Find where the given text appears and provide that cell's center as (x, y) coordinate. 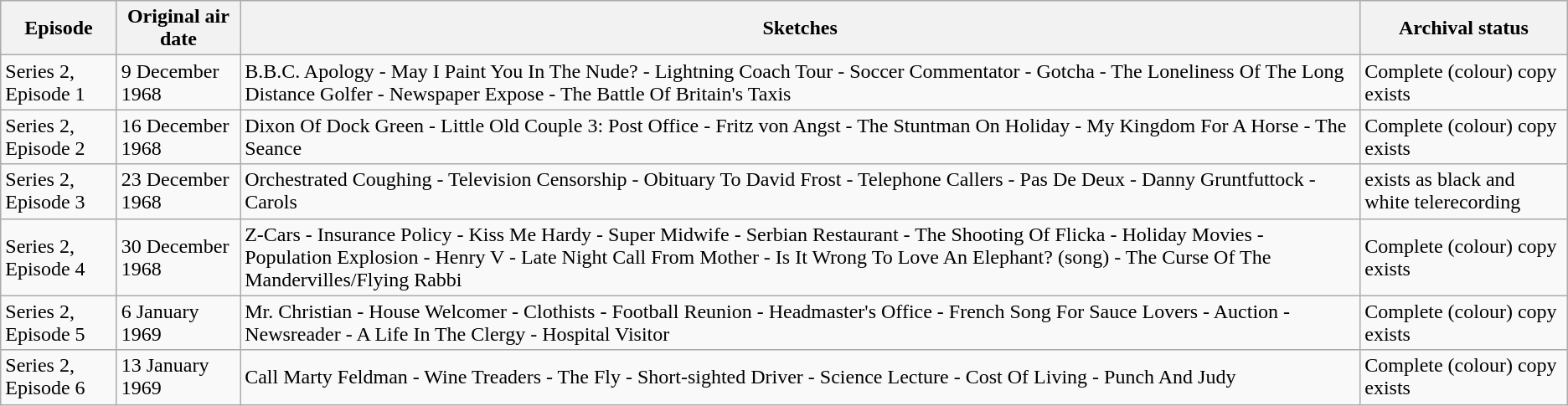
30 December 1968 (178, 257)
13 January 1969 (178, 377)
Dixon Of Dock Green - Little Old Couple 3: Post Office - Fritz von Angst - The Stuntman On Holiday - My Kingdom For A Horse - The Seance (801, 137)
Series 2, Episode 5 (59, 323)
exists as black and white telerecording (1464, 191)
23 December 1968 (178, 191)
16 December 1968 (178, 137)
6 January 1969 (178, 323)
Original air date (178, 28)
Series 2, Episode 1 (59, 82)
Series 2, Episode 6 (59, 377)
Orchestrated Coughing - Television Censorship - Obituary To David Frost - Telephone Callers - Pas De Deux - Danny Gruntfuttock - Carols (801, 191)
Series 2, Episode 3 (59, 191)
Archival status (1464, 28)
Series 2, Episode 4 (59, 257)
9 December 1968 (178, 82)
Sketches (801, 28)
Episode (59, 28)
Series 2, Episode 2 (59, 137)
Call Marty Feldman - Wine Treaders - The Fly - Short-sighted Driver - Science Lecture - Cost Of Living - Punch And Judy (801, 377)
